Locate the cell with the specified text and output its [X, Y] center coordinate. 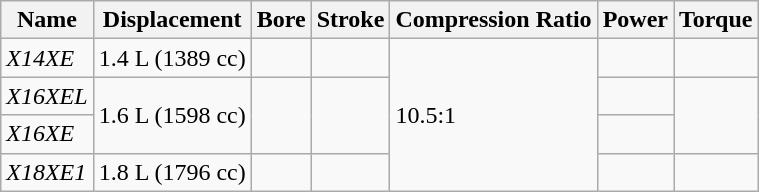
10.5:1 [494, 115]
Torque [716, 20]
X18XE1 [47, 172]
1.8 L (1796 cc) [172, 172]
Displacement [172, 20]
1.6 L (1598 cc) [172, 115]
Stroke [350, 20]
Bore [281, 20]
Name [47, 20]
X16XE [47, 134]
1.4 L (1389 cc) [172, 58]
X16XEL [47, 96]
Power [635, 20]
X14XE [47, 58]
Compression Ratio [494, 20]
